Identify which cell holds the provided text, then report its [X, Y] central coordinate. 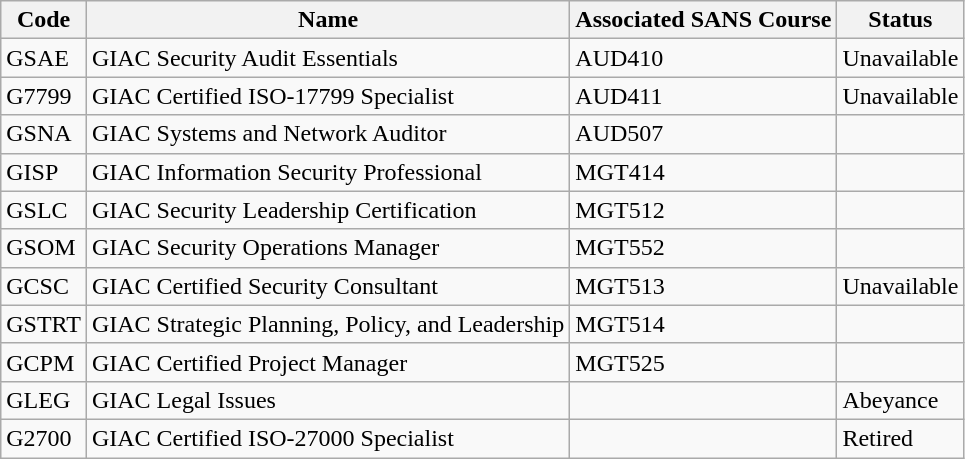
GLEG [44, 400]
GSLC [44, 210]
MGT512 [704, 210]
MGT514 [704, 324]
GIAC Legal Issues [328, 400]
G2700 [44, 438]
G7799 [44, 96]
GIAC Security Leadership Certification [328, 210]
Retired [900, 438]
MGT513 [704, 286]
GIAC Security Operations Manager [328, 248]
GIAC Security Audit Essentials [328, 58]
GIAC Strategic Planning, Policy, and Leadership [328, 324]
GISP [44, 172]
MGT552 [704, 248]
Code [44, 20]
GSTRT [44, 324]
GIAC Certified ISO-17799 Specialist [328, 96]
AUD411 [704, 96]
Associated SANS Course [704, 20]
GSAE [44, 58]
GCSC [44, 286]
AUD410 [704, 58]
Abeyance [900, 400]
GCPM [44, 362]
GIAC Information Security Professional [328, 172]
Status [900, 20]
AUD507 [704, 134]
GIAC Certified Project Manager [328, 362]
GIAC Systems and Network Auditor [328, 134]
GIAC Certified Security Consultant [328, 286]
GIAC Certified ISO-27000 Specialist [328, 438]
Name [328, 20]
MGT525 [704, 362]
GSNA [44, 134]
MGT414 [704, 172]
GSOM [44, 248]
